Return (X, Y) of the center of cell containing provided text 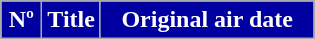
Title (72, 20)
Nº (22, 20)
Original air date (207, 20)
